Determine the [X, Y] coordinate at the center of the cell enclosing the given text.  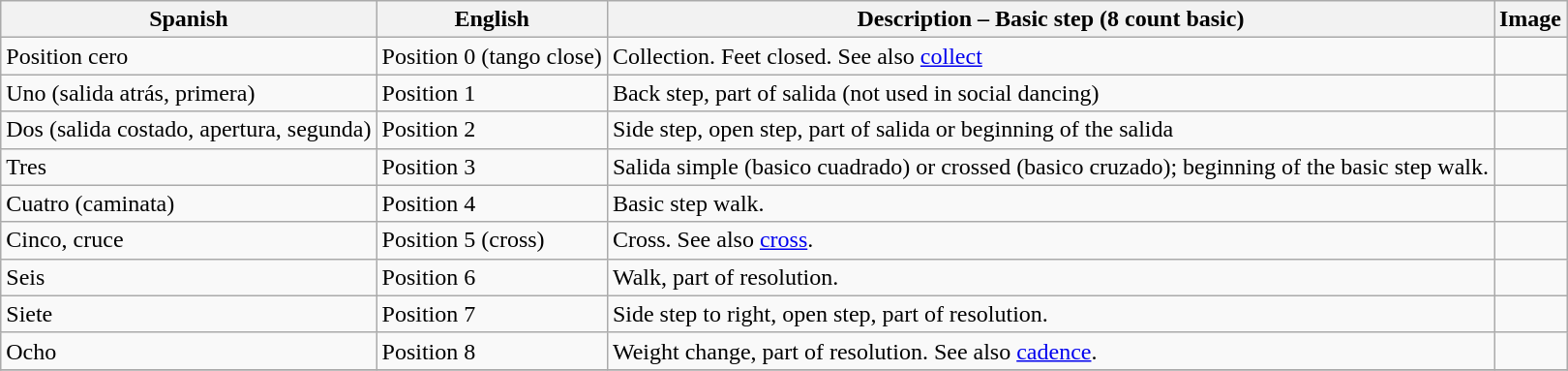
Position 0 (tango close) [492, 56]
Uno (salida atrás, primera) [189, 93]
Collection. Feet closed. See also collect [1050, 56]
Position 6 [492, 277]
Side step, open step, part of salida or beginning of the salida [1050, 130]
Position 5 (cross) [492, 240]
Position 4 [492, 203]
Cross. See also cross. [1050, 240]
Position cero [189, 56]
English [492, 19]
Description – Basic step (8 count basic) [1050, 19]
Position 2 [492, 130]
Weight change, part of resolution. See also cadence. [1050, 351]
Dos (salida costado, apertura, segunda) [189, 130]
Position 7 [492, 314]
Position 3 [492, 167]
Position 8 [492, 351]
Spanish [189, 19]
Side step to right, open step, part of resolution. [1050, 314]
Siete [189, 314]
Position 1 [492, 93]
Salida simple (basico cuadrado) or crossed (basico cruzado); beginning of the basic step walk. [1050, 167]
Walk, part of resolution. [1050, 277]
Cinco, cruce [189, 240]
Seis [189, 277]
Cuatro (caminata) [189, 203]
Tres [189, 167]
Image [1531, 19]
Ocho [189, 351]
Back step, part of salida (not used in social dancing) [1050, 93]
Basic step walk. [1050, 203]
